Return (x, y) of the center of cell containing provided text 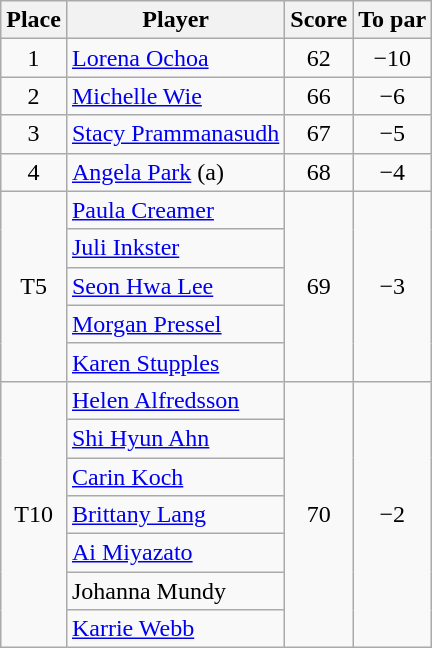
62 (319, 58)
Karen Stupples (175, 362)
Brittany Lang (175, 515)
Morgan Pressel (175, 324)
Carin Koch (175, 477)
−3 (392, 286)
66 (319, 96)
4 (34, 172)
70 (319, 514)
67 (319, 134)
Ai Miyazato (175, 553)
Paula Creamer (175, 210)
To par (392, 20)
Karrie Webb (175, 629)
−6 (392, 96)
−2 (392, 514)
T10 (34, 514)
Angela Park (a) (175, 172)
Score (319, 20)
Helen Alfredsson (175, 400)
Player (175, 20)
68 (319, 172)
Seon Hwa Lee (175, 286)
Shi Hyun Ahn (175, 438)
−10 (392, 58)
Stacy Prammanasudh (175, 134)
3 (34, 134)
−5 (392, 134)
Juli Inkster (175, 248)
2 (34, 96)
69 (319, 286)
T5 (34, 286)
Johanna Mundy (175, 591)
Place (34, 20)
−4 (392, 172)
Lorena Ochoa (175, 58)
Michelle Wie (175, 96)
1 (34, 58)
